Return the (x, y) coordinate for the center point of the cell that contains the specified text.  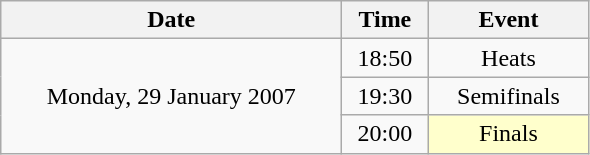
20:00 (385, 134)
Heats (508, 58)
Time (385, 20)
19:30 (385, 96)
Event (508, 20)
Monday, 29 January 2007 (172, 96)
18:50 (385, 58)
Date (172, 20)
Semifinals (508, 96)
Finals (508, 134)
